Provide the [x, y] coordinate of the cell's center where the given text is located.  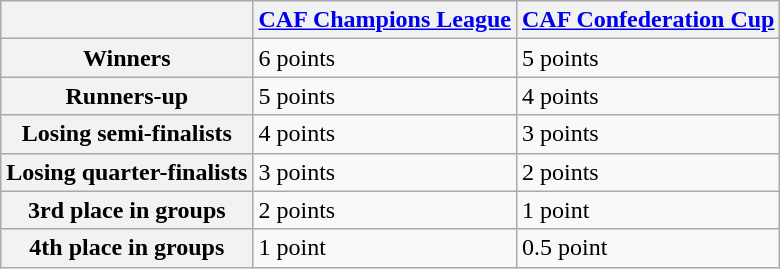
4th place in groups [127, 248]
0.5 point [648, 248]
CAF Confederation Cup [648, 20]
Winners [127, 58]
Losing quarter-finalists [127, 172]
3rd place in groups [127, 210]
Runners-up [127, 96]
6 points [385, 58]
CAF Champions League [385, 20]
Losing semi-finalists [127, 134]
